Detect which cell encompasses the target text, then output its [X, Y] center coordinate. 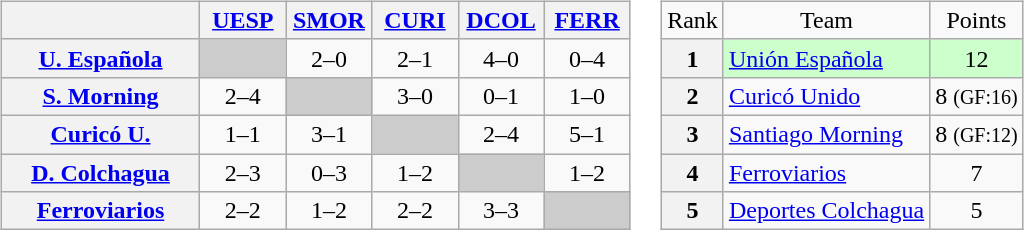
3 [693, 134]
4 [693, 173]
UESP [243, 20]
Team [826, 20]
D. Colchagua [100, 173]
0–3 [329, 173]
1–0 [587, 96]
1–1 [243, 134]
0–4 [587, 58]
Unión Española [826, 58]
8 (GF:12) [976, 134]
S. Morning [100, 96]
DCOL [501, 20]
0–1 [501, 96]
U. Española [100, 58]
2–0 [329, 58]
Deportes Colchagua [826, 211]
4–0 [501, 58]
5–1 [587, 134]
12 [976, 58]
SMOR [329, 20]
Rank [693, 20]
Curicó Unido [826, 96]
3–1 [329, 134]
3–3 [501, 211]
8 (GF:16) [976, 96]
2–3 [243, 173]
1 [693, 58]
3–0 [415, 96]
7 [976, 173]
Santiago Morning [826, 134]
Curicó U. [100, 134]
2–1 [415, 58]
Points [976, 20]
CURI [415, 20]
2 [693, 96]
FERR [587, 20]
